Extract the (x, y) coordinate from the center of the cell holding the provided text.  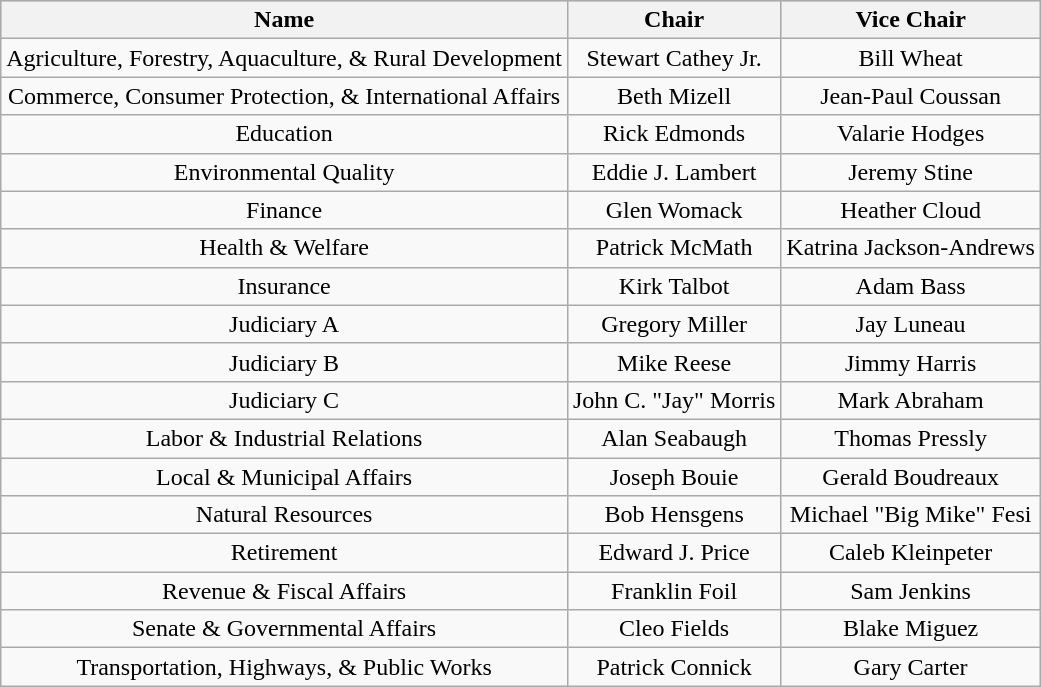
Education (284, 134)
Edward J. Price (674, 553)
Senate & Governmental Affairs (284, 629)
Glen Womack (674, 210)
Valarie Hodges (911, 134)
Local & Municipal Affairs (284, 477)
Blake Miguez (911, 629)
Chair (674, 20)
Finance (284, 210)
Michael "Big Mike" Fesi (911, 515)
Thomas Pressly (911, 438)
Heather Cloud (911, 210)
Kirk Talbot (674, 286)
Gary Carter (911, 667)
Commerce, Consumer Protection, & International Affairs (284, 96)
Alan Seabaugh (674, 438)
Eddie J. Lambert (674, 172)
Judiciary C (284, 400)
Patrick Connick (674, 667)
Bob Hensgens (674, 515)
John C. "Jay" Morris (674, 400)
Transportation, Highways, & Public Works (284, 667)
Mike Reese (674, 362)
Judiciary A (284, 324)
Name (284, 20)
Gerald Boudreaux (911, 477)
Health & Welfare (284, 248)
Retirement (284, 553)
Revenue & Fiscal Affairs (284, 591)
Mark Abraham (911, 400)
Joseph Bouie (674, 477)
Vice Chair (911, 20)
Cleo Fields (674, 629)
Caleb Kleinpeter (911, 553)
Sam Jenkins (911, 591)
Jean-Paul Coussan (911, 96)
Jay Luneau (911, 324)
Rick Edmonds (674, 134)
Jimmy Harris (911, 362)
Natural Resources (284, 515)
Environmental Quality (284, 172)
Adam Bass (911, 286)
Bill Wheat (911, 58)
Labor & Industrial Relations (284, 438)
Patrick McMath (674, 248)
Gregory Miller (674, 324)
Franklin Foil (674, 591)
Stewart Cathey Jr. (674, 58)
Judiciary B (284, 362)
Jeremy Stine (911, 172)
Agriculture, Forestry, Aquaculture, & Rural Development (284, 58)
Insurance (284, 286)
Beth Mizell (674, 96)
Katrina Jackson-Andrews (911, 248)
